Identify which cell holds the provided text, then report its (X, Y) central coordinate. 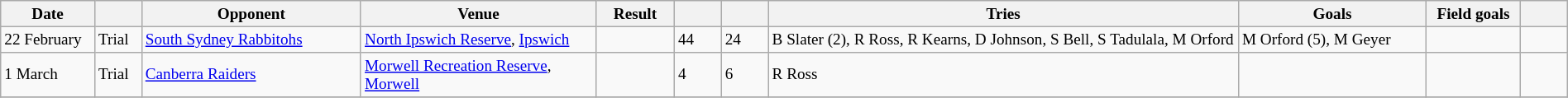
6 (744, 75)
Opponent (251, 14)
Canberra Raiders (251, 75)
24 (744, 40)
Field goals (1474, 14)
R Ross (1003, 75)
Goals (1331, 14)
Venue (478, 14)
South Sydney Rabbitohs (251, 40)
Result (635, 14)
B Slater (2), R Ross, R Kearns, D Johnson, S Bell, S Tadulala, M Orford (1003, 40)
4 (698, 75)
22 February (48, 40)
North Ipswich Reserve, Ipswich (478, 40)
1 March (48, 75)
Date (48, 14)
Morwell Recreation Reserve, Morwell (478, 75)
Tries (1003, 14)
M Orford (5), M Geyer (1331, 40)
44 (698, 40)
